Return (x, y) of the center of cell containing provided text 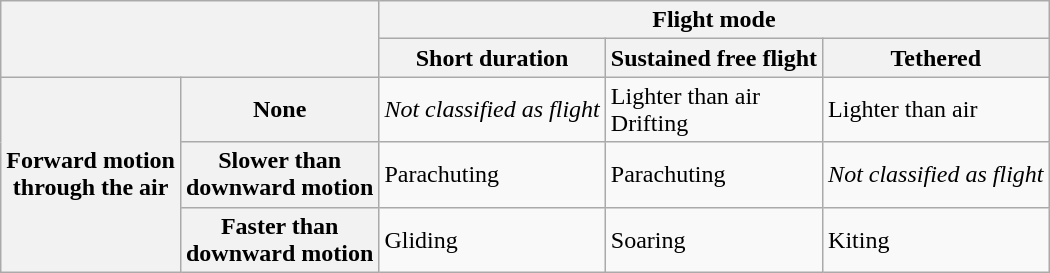
Short duration (492, 58)
Gliding (492, 240)
Soaring (714, 240)
Forward motionthrough the air (91, 174)
None (279, 110)
Tethered (936, 58)
Lighter than air (936, 110)
Sustained free flight (714, 58)
Lighter than airDrifting (714, 110)
Faster thandownward motion (279, 240)
Flight mode (714, 20)
Kiting (936, 240)
Slower thandownward motion (279, 174)
